Locate the cell with the specified text and output its (x, y) center coordinate. 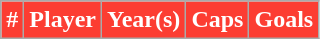
Year(s) (144, 20)
Caps (218, 20)
Player (63, 20)
Goals (284, 20)
# (12, 20)
